Locate the cell with the specified text and output its (x, y) center coordinate. 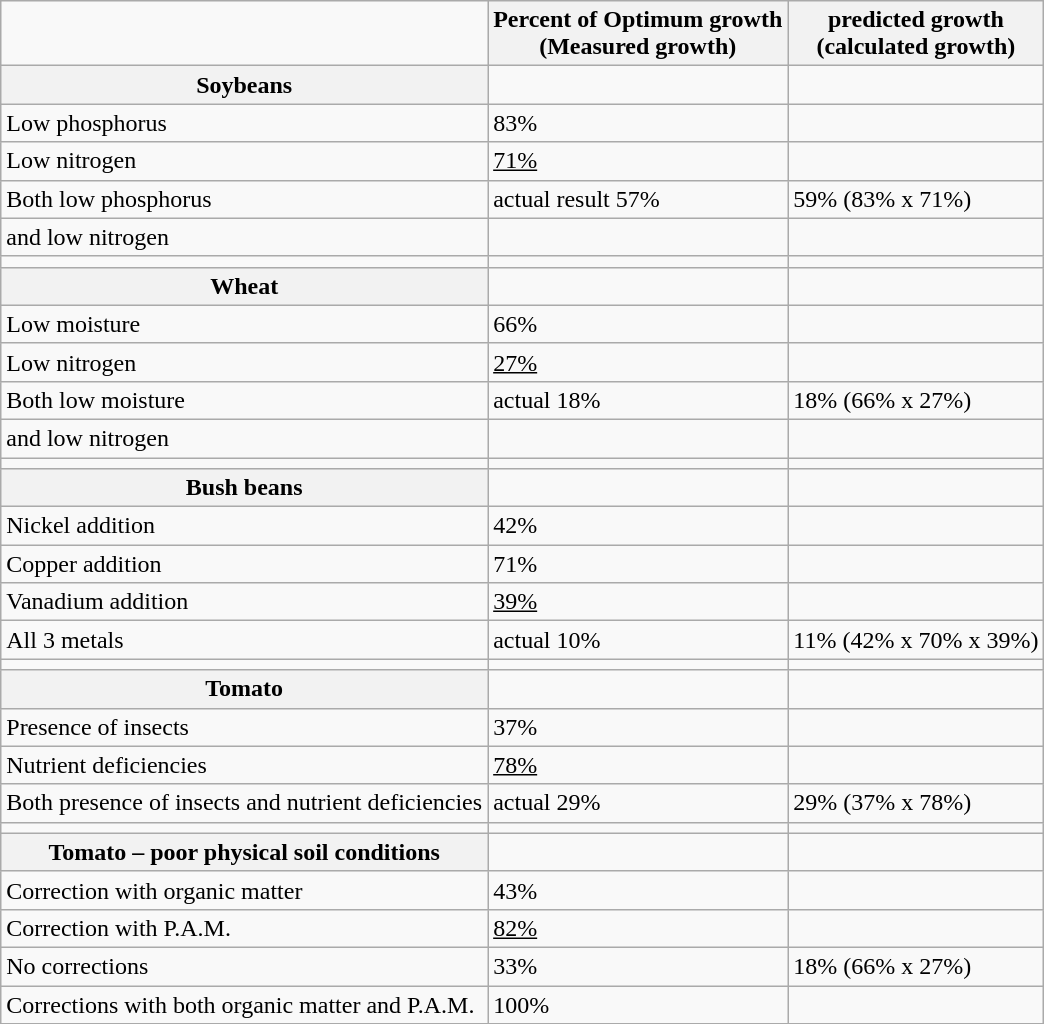
Nickel addition (244, 526)
Low moisture (244, 324)
66% (638, 324)
59% (83% x 71%) (916, 199)
43% (638, 890)
actual 10% (638, 640)
Correction with P.A.M. (244, 928)
actual result 57% (638, 199)
83% (638, 123)
42% (638, 526)
Percent of Optimum growth(Measured growth) (638, 34)
Correction with organic matter (244, 890)
78% (638, 765)
No corrections (244, 966)
11% (42% x 70% x 39%) (916, 640)
Both low moisture (244, 400)
Presence of insects (244, 727)
Tomato – poor physical soil conditions (244, 852)
predicted growth(calculated growth) (916, 34)
Corrections with both organic matter and P.A.M. (244, 1005)
Both low phosphorus (244, 199)
33% (638, 966)
37% (638, 727)
27% (638, 362)
Bush beans (244, 488)
100% (638, 1005)
Copper addition (244, 564)
29% (37% x 78%) (916, 803)
Both presence of insects and nutrient deficiencies (244, 803)
actual 29% (638, 803)
Nutrient deficiencies (244, 765)
Low phosphorus (244, 123)
Wheat (244, 286)
Vanadium addition (244, 602)
39% (638, 602)
actual 18% (638, 400)
Soybeans (244, 85)
82% (638, 928)
Tomato (244, 689)
All 3 metals (244, 640)
